Capture the cell that displays the provided text and extract its (x, y) central coordinate. 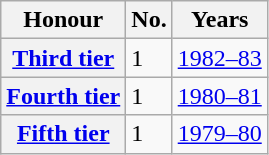
Fifth tier (64, 134)
Years (220, 20)
Third tier (64, 58)
1980–81 (220, 96)
Fourth tier (64, 96)
No. (149, 20)
Honour (64, 20)
1979–80 (220, 134)
1982–83 (220, 58)
